Provide the [x, y] coordinate of the cell's center where the given text is located.  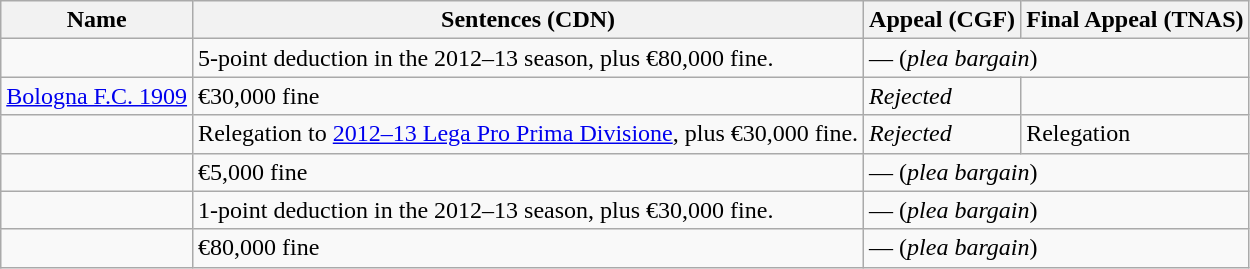
€30,000 fine [528, 96]
Sentences (CDN) [528, 20]
Final Appeal (TNAS) [1135, 20]
Relegation to 2012–13 Lega Pro Prima Divisione, plus €30,000 fine. [528, 134]
Relegation [1135, 134]
€80,000 fine [528, 248]
1-point deduction in the 2012–13 season, plus €30,000 fine. [528, 210]
Name [97, 20]
Appeal (CGF) [942, 20]
Bologna F.C. 1909 [97, 96]
5-point deduction in the 2012–13 season, plus €80,000 fine. [528, 58]
€5,000 fine [528, 172]
